Return the [x, y] coordinate for the center point of the cell that contains the specified text.  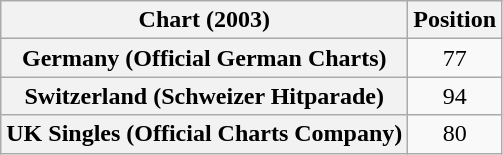
77 [455, 58]
Switzerland (Schweizer Hitparade) [204, 96]
Chart (2003) [204, 20]
UK Singles (Official Charts Company) [204, 134]
94 [455, 96]
Position [455, 20]
Germany (Official German Charts) [204, 58]
80 [455, 134]
